Find where the given text appears and provide that cell's center as [x, y] coordinate. 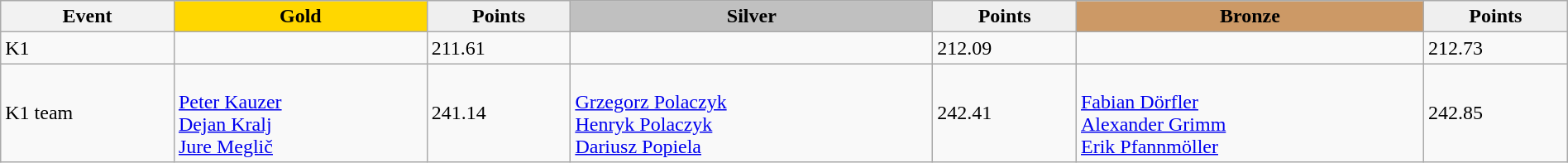
242.41 [1005, 113]
Event [88, 17]
242.85 [1495, 113]
Silver [752, 17]
K1 team [88, 113]
Bronze [1250, 17]
212.09 [1005, 48]
Gold [300, 17]
Peter KauzerDejan KraljJure Meglič [300, 113]
K1 [88, 48]
Fabian DörflerAlexander GrimmErik Pfannmöller [1250, 113]
211.61 [499, 48]
241.14 [499, 113]
Grzegorz PolaczykHenryk PolaczykDariusz Popiela [752, 113]
212.73 [1495, 48]
